Identify which cell holds the provided text, then report its [X, Y] central coordinate. 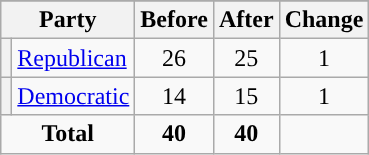
After [246, 20]
14 [174, 96]
Republican [74, 58]
Party [68, 20]
Total [68, 134]
15 [246, 96]
Democratic [74, 96]
26 [174, 58]
25 [246, 58]
Before [174, 20]
Change [324, 20]
